Capture the cell that displays the provided text and extract its (x, y) central coordinate. 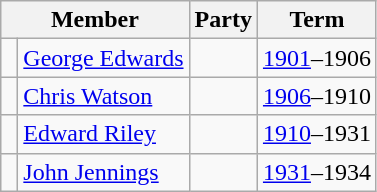
Party (223, 20)
Member (95, 20)
1910–1931 (316, 134)
George Edwards (104, 58)
Edward Riley (104, 134)
Chris Watson (104, 96)
John Jennings (104, 172)
1901–1906 (316, 58)
1931–1934 (316, 172)
Term (316, 20)
1906–1910 (316, 96)
